Provide the (x, y) coordinate of the cell's center where the given text is located.  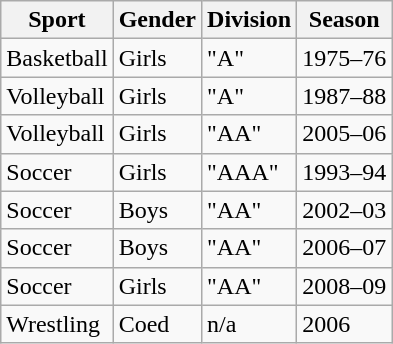
Division (250, 20)
1993–94 (344, 172)
2005–06 (344, 134)
2002–03 (344, 210)
Wrestling (57, 324)
1987–88 (344, 96)
Gender (157, 20)
Season (344, 20)
2006 (344, 324)
n/a (250, 324)
Sport (57, 20)
"AAA" (250, 172)
1975–76 (344, 58)
Basketball (57, 58)
Coed (157, 324)
2008–09 (344, 286)
2006–07 (344, 248)
